Scan for the cell matching the given text and deliver its [x, y] coordinate at center. 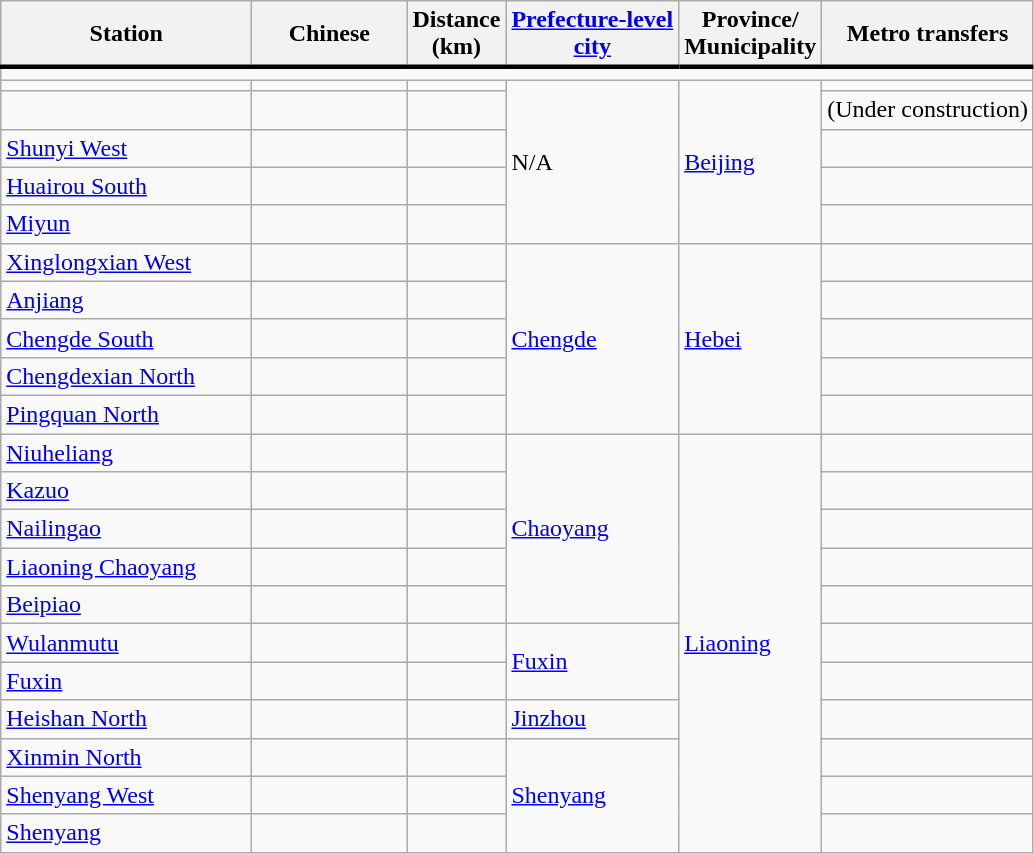
Distance(km) [456, 34]
Pingquan North [126, 414]
Xinglongxian West [126, 262]
Huairou South [126, 186]
Wulanmutu [126, 643]
Hebei [750, 338]
Chaoyang [592, 529]
Chinese [330, 34]
Chengde South [126, 338]
Niuheliang [126, 453]
Nailingao [126, 529]
Shenyang West [126, 795]
Heishan North [126, 719]
Prefecture-levelcity [592, 34]
Liaoning Chaoyang [126, 567]
Xinmin North [126, 757]
Chengde [592, 338]
Beijing [750, 162]
Liaoning [750, 644]
Province/Municipality [750, 34]
Metro transfers [928, 34]
Beipiao [126, 605]
Miyun [126, 224]
Chengdexian North [126, 376]
Shunyi West [126, 148]
Jinzhou [592, 719]
Kazuo [126, 491]
Anjiang [126, 300]
Station [126, 34]
N/A [592, 162]
(Under construction) [928, 110]
